Determine the (x, y) coordinate at the center of the cell enclosing the given text.  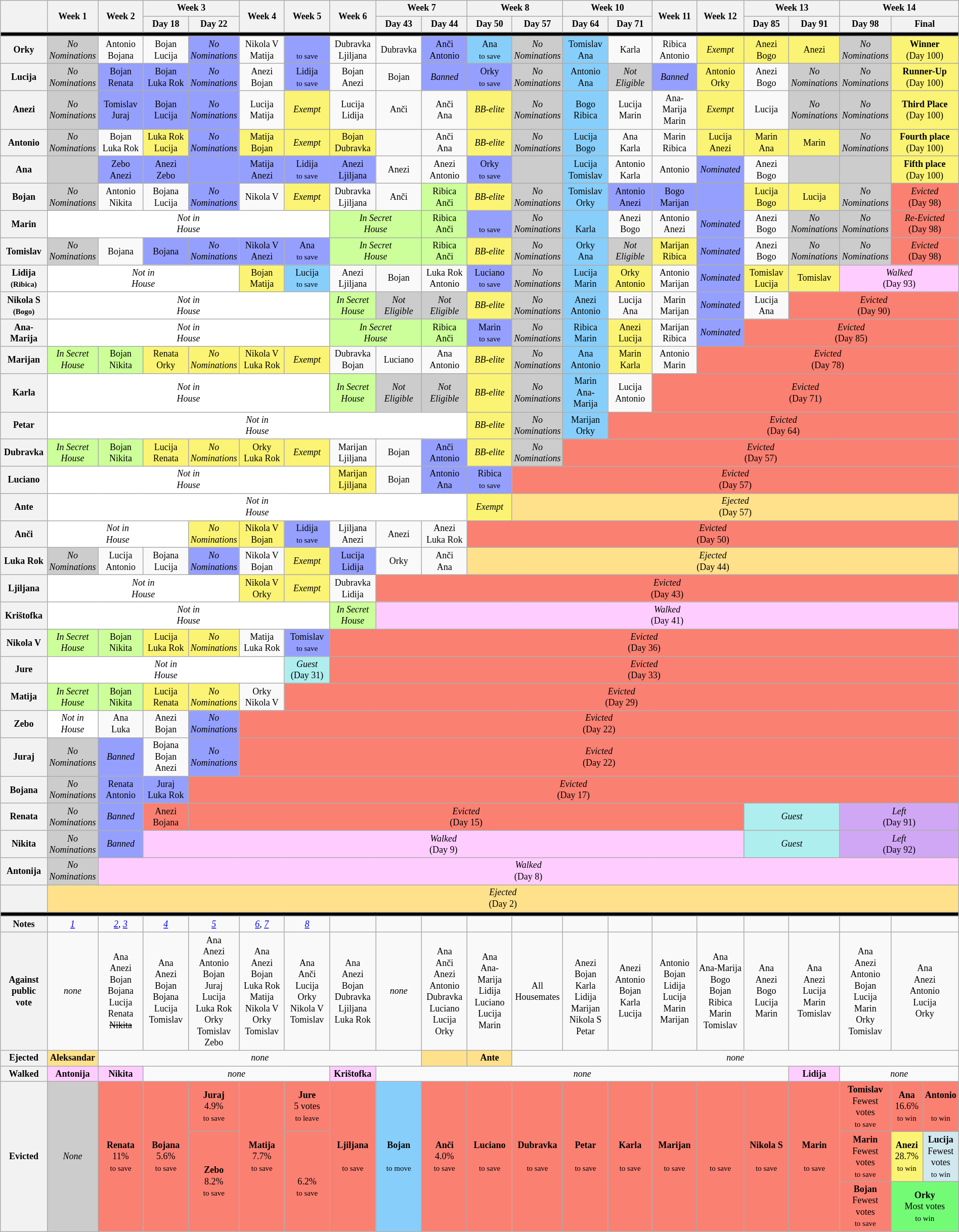
Fourth place(Day 100) (925, 143)
RibicaMarin (586, 333)
AnaAneziAntonioLucijaOrky (925, 991)
MarinFewest votesto save (865, 1157)
AntonioOrky (720, 77)
Week 7 (422, 8)
AnaLuka (120, 724)
Nikola S(Bogo) (24, 305)
Evicted(Day 50) (713, 534)
AntonioNikita (120, 197)
Ejected(Day 57) (735, 507)
Day 91 (814, 24)
Evicted(Day 15) (466, 817)
AnaAneziAntonioBojanLucijaMarinOrkyTomislav (865, 991)
Juraj4.9%to save (213, 1107)
Re-Evicted(Day 98) (925, 224)
Third Place(Day 100) (925, 110)
Left(Day 92) (899, 844)
2, 3 (120, 925)
Luka RokLucija (166, 143)
AneziLuka Rok (444, 534)
6, 7 (262, 925)
Zebo 8.2%to save (213, 1181)
RibicaAntonio (674, 50)
Evicted(Day 29) (621, 697)
TomislavJuraj (120, 110)
Petar (24, 425)
Jure (24, 670)
Ribicato save (490, 480)
Nikola Sto save (766, 1157)
Evicted (24, 1157)
Marijanto save (674, 1157)
Ana-Marija (24, 333)
Juraj (24, 757)
Week 1 (73, 16)
AneziBojanKarlaLidijaMarijanNikola SPetar (586, 991)
Bojana5.6%to save (166, 1157)
Evicted(Day 64) (783, 425)
MarinAna-Marija (586, 392)
Evicted(Day 90) (874, 305)
Againstpublic vote (24, 991)
AntonioMarijan (674, 279)
AllHousemates (537, 991)
JurajLuka Rok (166, 790)
5 (213, 925)
AnaAna-MarijaBogoBojanRibicaMarinTomislav (720, 991)
Day 57 (537, 24)
Notes (24, 925)
RenataAntonio (120, 790)
Tomislavto save (307, 643)
AnaAna-MarijaLidijaLucianoLucijaMarin (490, 991)
Ejected(Day 44) (713, 561)
Renata (24, 817)
Ljiljana (24, 589)
LucijaAnezi (720, 143)
Jure5 votesto leave (307, 1107)
Final (925, 24)
Lucijato save (307, 279)
None (73, 1157)
OrkyLuka Rok (262, 453)
AnaAneziLucijaMarinTomislav (814, 991)
Walked(Day 93) (899, 279)
AnaAneziBojanLuka RokMatijaNikola VOrkyTomislav (262, 991)
Evicted(Day 43) (667, 589)
Orky Most votesto win (925, 1207)
Walked(Day 41) (667, 615)
Evicted(Day 71) (805, 392)
AneziZebo (166, 170)
Day 71 (630, 24)
Matija (24, 697)
MarinRibica (674, 143)
Ana16.6%to win (906, 1107)
Luka Rok (24, 561)
BojanFewest votesto save (865, 1207)
1 (73, 925)
Fifth place(Day 100) (925, 170)
Aleksandar (73, 1058)
TomislavLucija (766, 279)
BojanDubravka (353, 143)
Anči4.0%to save (444, 1157)
Week 12 (720, 16)
Nikola VOrky (262, 589)
Ana-MarijaMarin (674, 110)
Walked(Day 8) (528, 871)
Petarto save (586, 1157)
Week 4 (262, 16)
LucijaLuka Rok (166, 643)
AnaAnčiAneziAntonioDubravkaLucianoLucijaOrky (444, 991)
Week 10 (607, 8)
Day 18 (166, 24)
Lidija(Ribica) (24, 279)
AnaAneziBojanBojanaLucijaTomislav (166, 991)
BojanMatija (262, 279)
Evicted(Day 17) (574, 790)
AnaAnčiLucijaOrkyNikola VTomislav (307, 991)
Lidija (814, 1074)
BogoRibica (586, 110)
Ejected (24, 1058)
Winner(Day 100) (925, 50)
OrkyNikola V (262, 697)
Bojanto move (399, 1157)
AnaAneziAntonioBojanJurajLucijaLuka RokOrkyTomislavZebo (213, 991)
Matija7.7%to save (262, 1157)
Luka RokAntonio (444, 279)
Week 8 (515, 8)
Nikola VMatija (262, 50)
Nikola VAnezi (262, 251)
Week 2 (120, 16)
Walked(Day 9) (443, 844)
AnaAneziBojanBojanaLucijaRenataNikita (120, 991)
Day 44 (444, 24)
Week 3 (191, 8)
Left(Day 91) (899, 817)
AneziLucija (630, 333)
Marijan (24, 360)
Week 6 (353, 16)
RenataOrky (166, 360)
BogoMarijan (674, 197)
MarinAna (766, 143)
Nikola VLuka Rok (262, 360)
Day 85 (766, 24)
8 (307, 925)
ZeboAnezi (120, 170)
Day 64 (586, 24)
Renata11%to save (120, 1157)
AneziBojana (166, 817)
Runner-Up(Day 100) (925, 77)
MatijaAnezi (262, 170)
Day 50 (490, 24)
MarijanOrky (586, 425)
Week 5 (307, 16)
Karlato save (630, 1157)
Zebo (24, 724)
Ljiljanato save (353, 1157)
Evicted(Day 78) (828, 360)
Evicted(Day 33) (644, 670)
BojanAnezi (353, 77)
BojanaBojanAnezi (166, 757)
OrkyAntonio (630, 279)
TomislavOrky (586, 197)
Lucija Fewest votesto win (941, 1157)
Ejected(Day 2) (503, 898)
DubravkaLidija (353, 589)
AntonioMarin (674, 360)
Day 22 (213, 24)
TomislavFewest votesto save (865, 1107)
AnaAneziBogoLucijaMarin (766, 991)
Evicted(Day 36) (644, 643)
LucijaTomislav (586, 170)
AnaKarla (630, 143)
LjiljanaAnezi (353, 534)
DubravkaBojan (353, 360)
BojanRenata (120, 77)
MatijaLuka Rok (262, 643)
Dubravkato save (537, 1157)
Ana (24, 170)
MarinKarla (630, 360)
Evicted(Day 85) (851, 333)
Anezi 28.7%to win (906, 1157)
Day 43 (399, 24)
AnaAneziBojanDubravkaLjiljanaLuka Rok (353, 991)
MatijaBojan (262, 143)
MarinMarijan (674, 305)
Guest(Day 31) (307, 670)
Week 11 (674, 16)
Week 13 (792, 8)
OrkyAna (586, 251)
AntonioKarla (630, 170)
AneziAntonioBojanKarlaLucija (630, 991)
Walked (24, 1074)
4 (166, 925)
Week 14 (899, 8)
6.2%to save (307, 1181)
LucijaMatija (262, 110)
AntonioBojana (120, 50)
Day 98 (865, 24)
Antonioto win (941, 1107)
TomislavAna (586, 50)
AntonioBojanLidijaLucijaMarinMarijan (674, 991)
